Search for the cell housing the specified text and yield its [x, y] center coordinate. 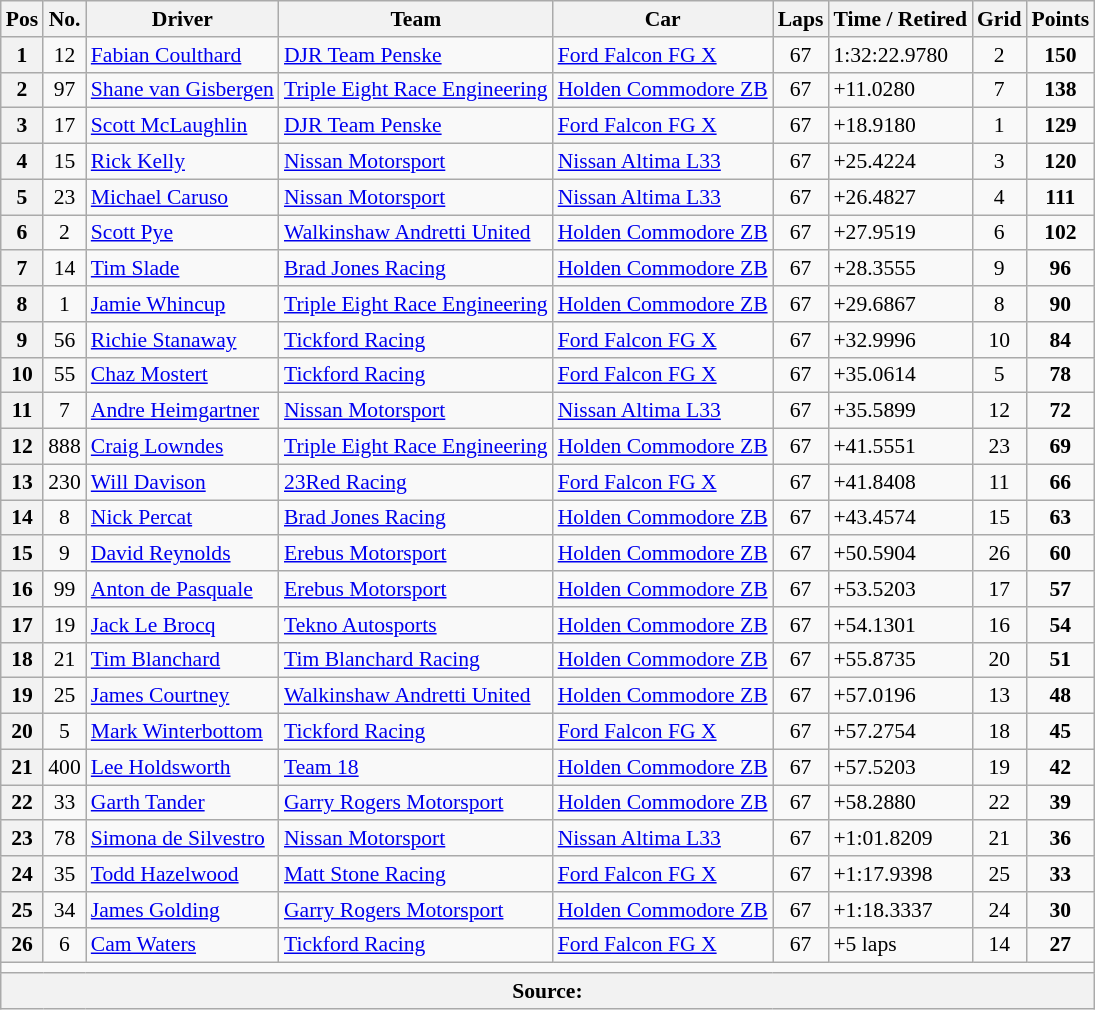
+43.4574 [900, 518]
Tekno Autosports [416, 625]
Pos [22, 19]
51 [1061, 660]
+35.5899 [900, 411]
35 [64, 874]
48 [1061, 696]
56 [64, 340]
Todd Hazelwood [182, 874]
+35.0614 [900, 375]
+41.8408 [900, 482]
Tim Blanchard [182, 660]
+57.5203 [900, 767]
Points [1061, 19]
42 [1061, 767]
Lee Holdsworth [182, 767]
66 [1061, 482]
55 [64, 375]
57 [1061, 589]
Team [416, 19]
+28.3555 [900, 269]
Craig Lowndes [182, 447]
Car [663, 19]
138 [1061, 90]
James Courtney [182, 696]
+57.0196 [900, 696]
Garth Tander [182, 803]
Michael Caruso [182, 197]
Tim Slade [182, 269]
+11.0280 [900, 90]
James Golding [182, 910]
54 [1061, 625]
Jamie Whincup [182, 304]
Tim Blanchard Racing [416, 660]
34 [64, 910]
Matt Stone Racing [416, 874]
230 [64, 482]
+5 laps [900, 945]
+53.5203 [900, 589]
+57.2754 [900, 732]
Mark Winterbottom [182, 732]
+18.9180 [900, 126]
30 [1061, 910]
+54.1301 [900, 625]
72 [1061, 411]
+29.6867 [900, 304]
97 [64, 90]
90 [1061, 304]
39 [1061, 803]
Nick Percat [182, 518]
400 [64, 767]
Andre Heimgartner [182, 411]
Team 18 [416, 767]
+27.9519 [900, 233]
23Red Racing [416, 482]
Cam Waters [182, 945]
Richie Stanaway [182, 340]
Rick Kelly [182, 162]
1:32:22.9780 [900, 55]
Source: [548, 991]
+32.9996 [900, 340]
Simona de Silvestro [182, 839]
45 [1061, 732]
Scott Pye [182, 233]
102 [1061, 233]
111 [1061, 197]
888 [64, 447]
Laps [801, 19]
150 [1061, 55]
Shane van Gisbergen [182, 90]
No. [64, 19]
Anton de Pasquale [182, 589]
Driver [182, 19]
Jack Le Brocq [182, 625]
+1:01.8209 [900, 839]
Will Davison [182, 482]
84 [1061, 340]
+26.4827 [900, 197]
36 [1061, 839]
Time / Retired [900, 19]
+25.4224 [900, 162]
David Reynolds [182, 554]
+55.8735 [900, 660]
99 [64, 589]
+50.5904 [900, 554]
+41.5551 [900, 447]
60 [1061, 554]
129 [1061, 126]
+58.2880 [900, 803]
Chaz Mostert [182, 375]
Fabian Coulthard [182, 55]
63 [1061, 518]
27 [1061, 945]
Grid [1000, 19]
+1:18.3337 [900, 910]
Scott McLaughlin [182, 126]
+1:17.9398 [900, 874]
96 [1061, 269]
120 [1061, 162]
69 [1061, 447]
